Scan for the cell matching the given text and deliver its (X, Y) coordinate at center. 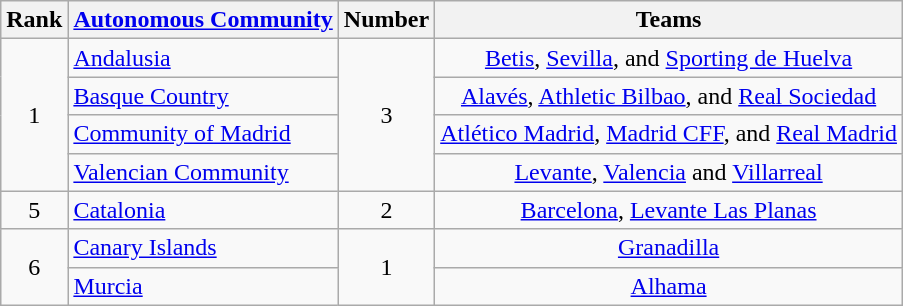
Barcelona, Levante Las Planas (669, 210)
Betis, Sevilla, and Sporting de Huelva (669, 58)
Catalonia (203, 210)
Alavés, Athletic Bilbao, and Real Sociedad (669, 96)
Alhama (669, 286)
Murcia (203, 286)
2 (386, 210)
Rank (34, 20)
Autonomous Community (203, 20)
Basque Country (203, 96)
Andalusia (203, 58)
Teams (669, 20)
6 (34, 267)
Canary Islands (203, 248)
Levante, Valencia and Villarreal (669, 172)
5 (34, 210)
Granadilla (669, 248)
3 (386, 115)
Atlético Madrid, Madrid CFF, and Real Madrid (669, 134)
Community of Madrid (203, 134)
Valencian Community (203, 172)
Number (386, 20)
